Return the [X, Y] coordinate for the center point of the cell that contains the specified text.  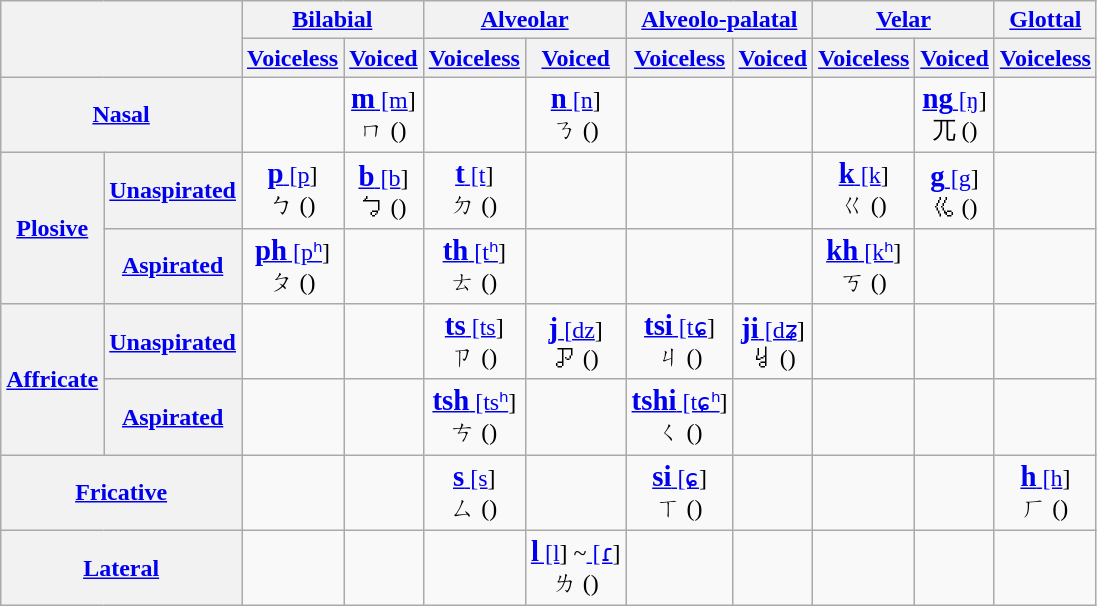
j [dz]ㆡ () [576, 342]
l [l] ~ [ɾ]ㄌ () [576, 568]
Alveolar [524, 20]
n [n]ㄋ () [576, 115]
ji [dʑ]ㆢ () [773, 342]
k [k]ㄍ () [864, 190]
Fricative [122, 493]
Alveolo-palatal [720, 20]
ph [pʰ]ㄆ () [293, 266]
Plosive [52, 228]
ts [ts]ㄗ () [474, 342]
tsi [tɕ]ㄐ () [680, 342]
h [h]ㄏ () [1045, 493]
Affricate [52, 380]
si [ɕ]ㄒ () [680, 493]
Bilabial [333, 20]
t [t]ㄉ () [474, 190]
Glottal [1045, 20]
Nasal [122, 115]
Lateral [122, 568]
m [m]ㄇ () [384, 115]
th [tʰ]ㄊ () [474, 266]
ng [ŋ]ㄫ () [955, 115]
s [s]ㄙ () [474, 493]
p [p]ㄅ () [293, 190]
g [g]ㆣ () [955, 190]
tshi [tɕʰ]ㄑ () [680, 417]
kh [kʰ]ㄎ () [864, 266]
b [b]ㆠ () [384, 190]
Velar [904, 20]
tsh [tsʰ]ㄘ () [474, 417]
